From the cell containing the given text, extract its center point as (X, Y) coordinate. 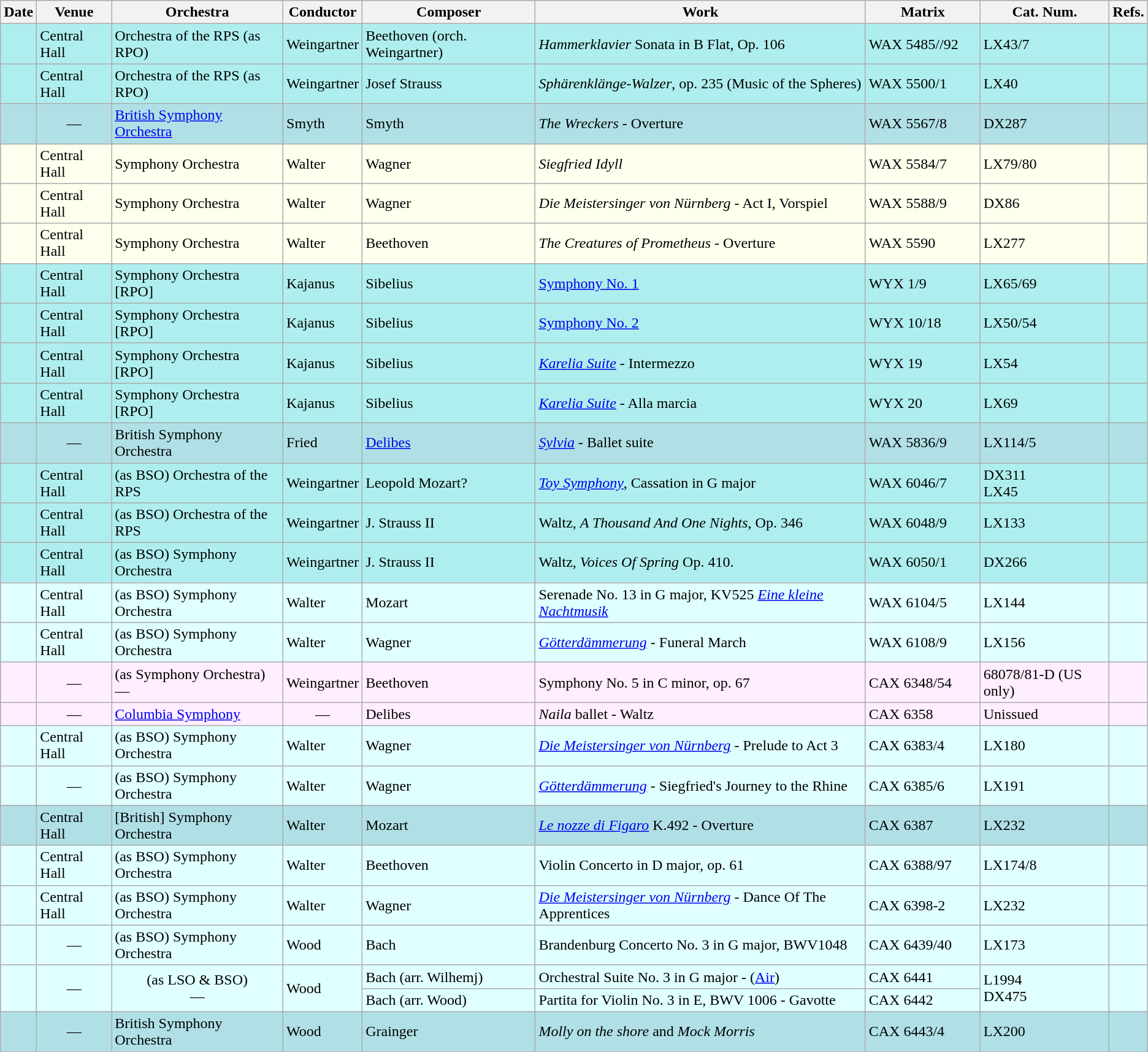
Bach (449, 945)
Josef Strauss (449, 83)
WAX 5584/7 (922, 163)
(as Symphony Orchestra) — (197, 682)
The Wreckers - Overture (700, 124)
WAX 6104/5 (922, 602)
Sphärenklänge-Walzer, op. 235 (Music of the Spheres) (700, 83)
Waltz, A Thousand And One Nights, Op. 346 (700, 523)
Composer (449, 12)
Fried (323, 443)
WAX 6108/9 (922, 643)
Serenade No. 13 in G major, KV525 Eine kleine Nachtmusik (700, 602)
Violin Concerto in D major, op. 61 (700, 865)
LX40 (1045, 83)
CAX 6441 (922, 977)
WYX 1/9 (922, 283)
Le nozze di Figaro K.492 - Overture (700, 826)
Refs. (1128, 12)
LX173 (1045, 945)
LX156 (1045, 643)
Brandenburg Concerto No. 3 in G major, BWV1048 (700, 945)
WAX 6048/9 (922, 523)
Die Meistersinger von Nürnberg - Prelude to Act 3 (700, 746)
68078/81-D (US only) (1045, 682)
Naila ballet - Waltz (700, 714)
WAX 5485//92 (922, 44)
LX174/8 (1045, 865)
Unissued (1045, 714)
CAX 6385/6 (922, 785)
Karelia Suite - Intermezzo (700, 363)
Sylvia - Ballet suite (700, 443)
WAX 5836/9 (922, 443)
LX43/7 (1045, 44)
LX50/54 (1045, 323)
DX311 LX45 (1045, 482)
WAX 5590 (922, 243)
Partita for Violin No. 3 in E, BWV 1006 - Gavotte (700, 1000)
Symphony No. 2 (700, 323)
Columbia Symphony (197, 714)
DX86 (1045, 204)
WAX 5588/9 (922, 204)
LX65/69 (1045, 283)
CAX 6387 (922, 826)
[British] Symphony Orchestra (197, 826)
LX114/5 (1045, 443)
Die Meistersinger von Nürnberg - Dance Of The Apprentices (700, 905)
Leopold Mozart? (449, 482)
WAX 5500/1 (922, 83)
Symphony No. 1 (700, 283)
Conductor (323, 12)
Orchestral Suite No. 3 in G major - (Air) (700, 977)
Karelia Suite - Alla marcia (700, 402)
LX79/80 (1045, 163)
WAX 6046/7 (922, 482)
WAX 6050/1 (922, 563)
Hammerklavier Sonata in B Flat, Op. 106 (700, 44)
Molly on the shore and Mock Morris (700, 1032)
CAX 6443/4 (922, 1032)
Bach (arr. Wood) (449, 1000)
Bach (arr. Wilhemj) (449, 977)
CAX 6398-2 (922, 905)
Die Meistersinger von Nürnberg - Act I, Vorspiel (700, 204)
LX200 (1045, 1032)
WYX 10/18 (922, 323)
WYX 20 (922, 402)
DX287 (1045, 124)
Cat. Num. (1045, 12)
Orchestra (197, 12)
CAX 6348/54 (922, 682)
LX180 (1045, 746)
Symphony No. 5 in C minor, op. 67 (700, 682)
The Creatures of Prometheus - Overture (700, 243)
WAX 5567/8 (922, 124)
Matrix (922, 12)
CAX 6439/40 (922, 945)
Toy Symphony, Cassation in G major (700, 482)
CAX 6358 (922, 714)
Waltz, Voices Of Spring Op. 410. (700, 563)
Grainger (449, 1032)
LX191 (1045, 785)
LX69 (1045, 402)
WYX 19 (922, 363)
LX133 (1045, 523)
LX54 (1045, 363)
Siegfried Idyll (700, 163)
Work (700, 12)
Götterdämmerung - Funeral March (700, 643)
CAX 6442 (922, 1000)
(as LSO & BSO) — (197, 988)
LX144 (1045, 602)
Götterdämmerung - Siegfried's Journey to the Rhine (700, 785)
L1994 DX475 (1045, 988)
Venue (74, 12)
CAX 6388/97 (922, 865)
Date (18, 12)
LX277 (1045, 243)
CAX 6383/4 (922, 746)
Beethoven (orch. Weingartner) (449, 44)
DX266 (1045, 563)
